Return the (X, Y) coordinate for the center point of the cell that contains the specified text.  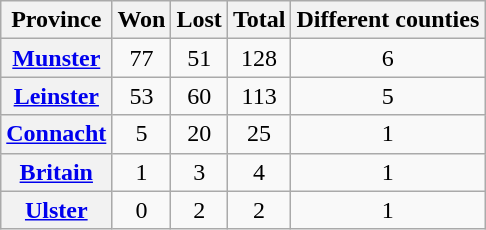
Won (142, 20)
Ulster (56, 210)
Different counties (388, 20)
25 (259, 134)
128 (259, 58)
51 (199, 58)
4 (259, 172)
3 (199, 172)
60 (199, 96)
6 (388, 58)
Lost (199, 20)
Province (56, 20)
77 (142, 58)
53 (142, 96)
Total (259, 20)
113 (259, 96)
Munster (56, 58)
Britain (56, 172)
20 (199, 134)
Connacht (56, 134)
0 (142, 210)
Leinster (56, 96)
